Locate the cell with the specified text and output its (X, Y) center coordinate. 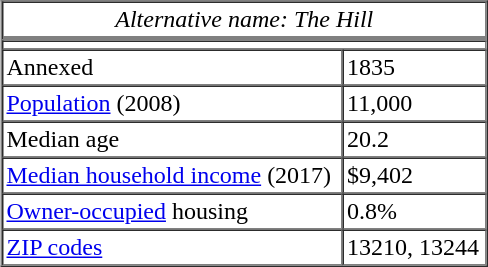
Population (2008) (172, 104)
11,000 (415, 104)
Median age (172, 140)
Median household income (2017) (172, 176)
0.8% (415, 212)
Annexed (172, 68)
20.2 (415, 140)
Alternative name: The Hill (244, 22)
13210, 13244 (415, 248)
1835 (415, 68)
Owner-occupied housing (172, 212)
$9,402 (415, 176)
ZIP codes (172, 248)
